Locate the cell with the specified text and output its (X, Y) center coordinate. 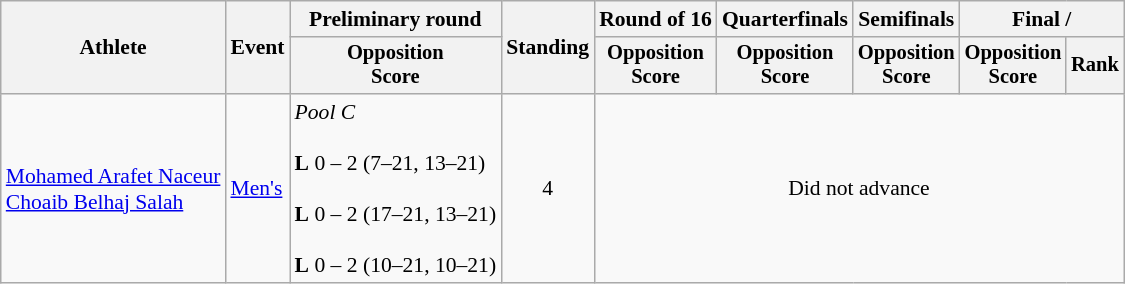
Standing (548, 48)
Rank (1095, 66)
Preliminary round (396, 19)
Did not advance (859, 188)
Semifinals (906, 19)
Athlete (114, 48)
Pool CL 0 – 2 (7–21, 13–21)L 0 – 2 (17–21, 13–21)L 0 – 2 (10–21, 10–21) (396, 188)
4 (548, 188)
Mohamed Arafet NaceurChoaib Belhaj Salah (114, 188)
Round of 16 (656, 19)
Event (257, 48)
Quarterfinals (785, 19)
Final / (1042, 19)
Men's (257, 188)
